Locate the cell with the specified text and output its (X, Y) center coordinate. 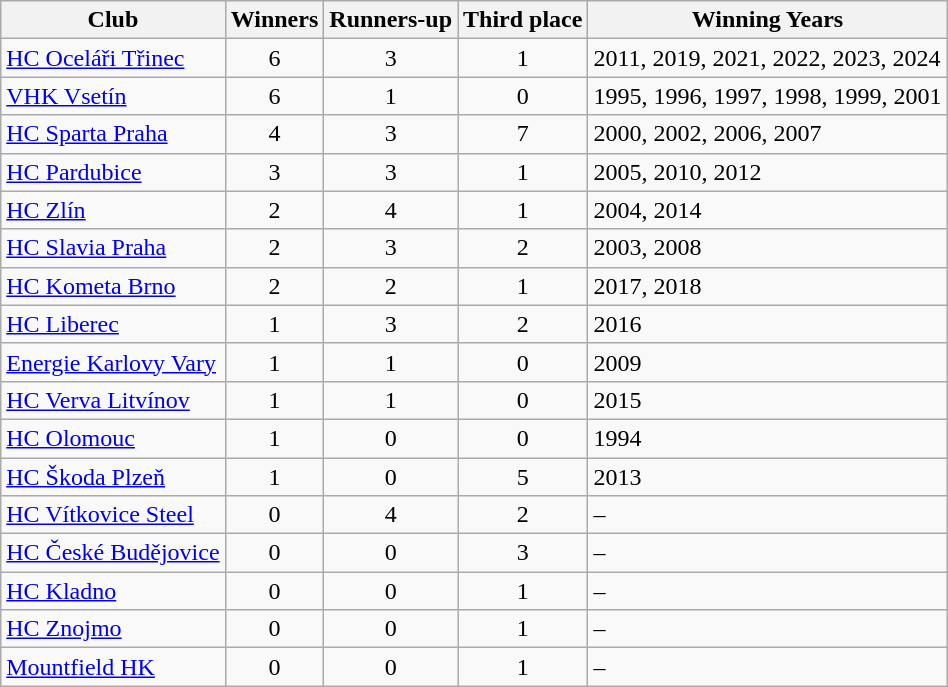
7 (523, 134)
Winners (274, 20)
2009 (768, 362)
2004, 2014 (768, 210)
2015 (768, 400)
Runners-up (391, 20)
HC Kometa Brno (113, 286)
HC Slavia Praha (113, 248)
2003, 2008 (768, 248)
HC Škoda Plzeň (113, 477)
HC České Budějovice (113, 553)
HC Sparta Praha (113, 134)
HC Liberec (113, 324)
Third place (523, 20)
HC Zlín (113, 210)
2013 (768, 477)
HC Olomouc (113, 438)
HC Kladno (113, 591)
HC Verva Litvínov (113, 400)
HC Znojmo (113, 629)
2005, 2010, 2012 (768, 172)
1995, 1996, 1997, 1998, 1999, 2001 (768, 96)
Winning Years (768, 20)
2016 (768, 324)
HC Pardubice (113, 172)
Club (113, 20)
2011, 2019, 2021, 2022, 2023, 2024 (768, 58)
Energie Karlovy Vary (113, 362)
VHK Vsetín (113, 96)
Mountfield HK (113, 667)
2017, 2018 (768, 286)
HC Vítkovice Steel (113, 515)
2000, 2002, 2006, 2007 (768, 134)
1994 (768, 438)
HC Oceláři Třinec (113, 58)
5 (523, 477)
